Locate the cell with the specified text and output its [X, Y] center coordinate. 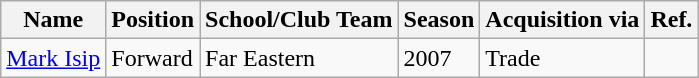
Ref. [672, 20]
Forward [153, 58]
School/Club Team [299, 20]
Season [439, 20]
Position [153, 20]
Mark Isip [54, 58]
Trade [562, 58]
2007 [439, 58]
Far Eastern [299, 58]
Name [54, 20]
Acquisition via [562, 20]
